Capture the cell that displays the provided text and extract its [x, y] central coordinate. 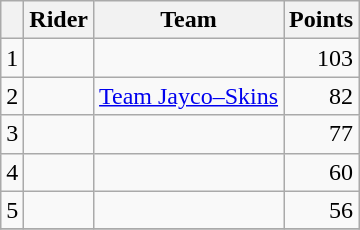
3 [12, 134]
Rider [59, 20]
4 [12, 172]
2 [12, 96]
Points [322, 20]
103 [322, 58]
Team [189, 20]
82 [322, 96]
60 [322, 172]
Team Jayco–Skins [189, 96]
5 [12, 210]
77 [322, 134]
1 [12, 58]
56 [322, 210]
